Pinpoint the cell where the given text exists, returning its (x, y) midpoint coordinate. 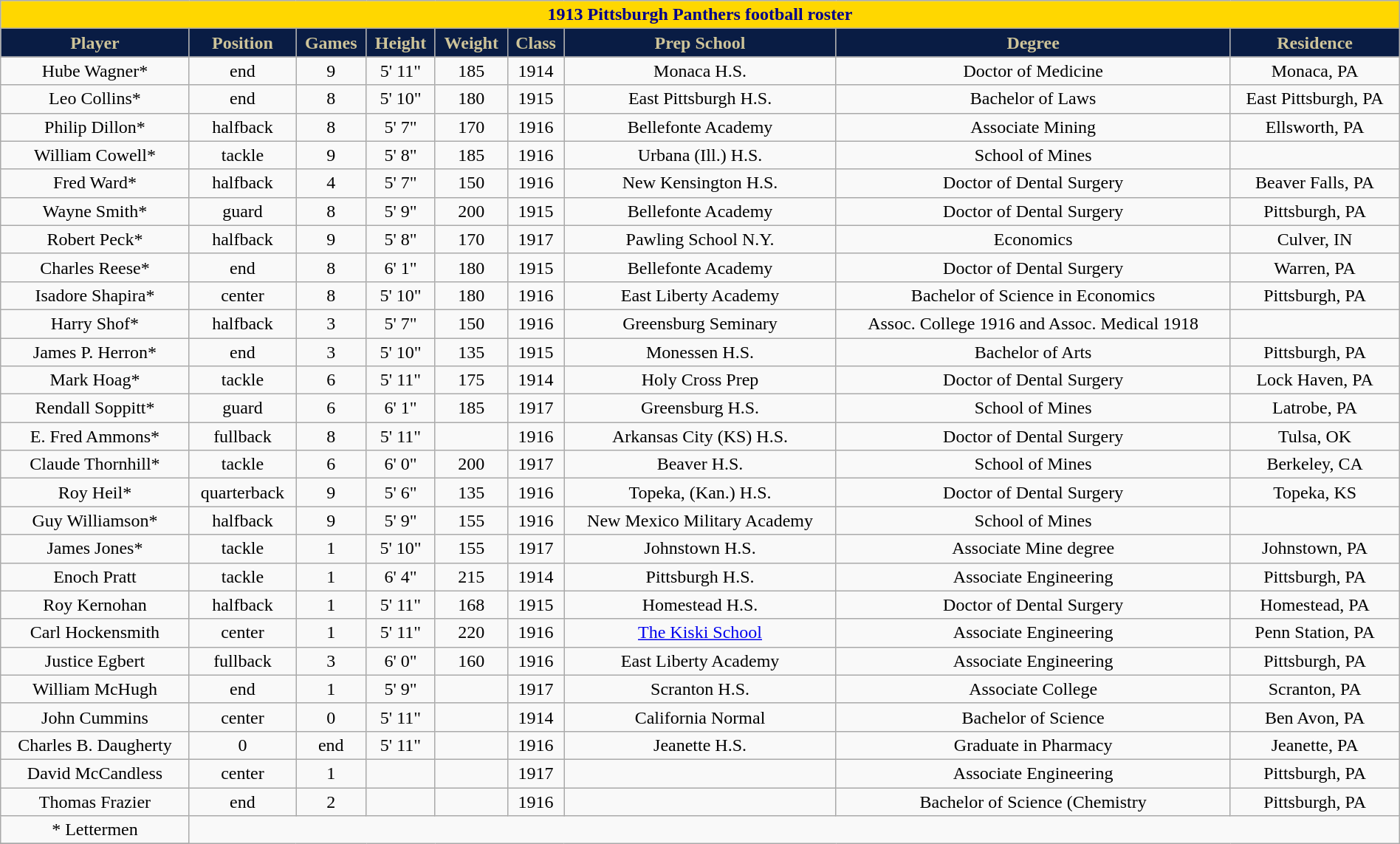
Graduate in Pharmacy (1033, 745)
David McCandless (95, 773)
East Pittsburgh, PA (1314, 99)
Isadore Shapira* (95, 295)
E. Fred Ammons* (95, 436)
Roy Heil* (95, 493)
Doctor of Medicine (1033, 71)
Thomas Frazier (95, 801)
Beaver Falls, PA (1314, 183)
Tulsa, OK (1314, 436)
Wayne Smith* (95, 211)
Associate Mining (1033, 127)
Berkeley, CA (1314, 464)
Carl Hockensmith (95, 633)
160 (471, 661)
Robert Peck* (95, 239)
James Jones* (95, 549)
6' 4" (400, 577)
Arkansas City (KS) H.S. (700, 436)
James P. Herron* (95, 352)
Rendall Soppitt* (95, 408)
Bachelor of Science (Chemistry (1033, 801)
Player (95, 43)
Fred Ward* (95, 183)
Homestead H.S. (700, 605)
Associate Mine degree (1033, 549)
Guy Williamson* (95, 521)
Pawling School N.Y. (700, 239)
175 (471, 380)
Harry Shof* (95, 323)
Bachelor of Arts (1033, 352)
Jeanette H.S. (700, 745)
Mark Hoag* (95, 380)
Enoch Pratt (95, 577)
California Normal (700, 717)
Residence (1314, 43)
Greensburg Seminary (700, 323)
Holy Cross Prep (700, 380)
Charles Reese* (95, 267)
Lock Haven, PA (1314, 380)
Games (331, 43)
Penn Station, PA (1314, 633)
Prep School (700, 43)
Bachelor of Science in Economics (1033, 295)
Topeka, KS (1314, 493)
Monaca, PA (1314, 71)
Weight (471, 43)
quarterback (242, 493)
Beaver H.S. (700, 464)
Monessen H.S. (700, 352)
Position (242, 43)
Claude Thornhill* (95, 464)
Associate College (1033, 689)
Latrobe, PA (1314, 408)
Philip Dillon* (95, 127)
5' 6" (400, 493)
Greensburg H.S. (700, 408)
* Lettermen (95, 830)
Ellsworth, PA (1314, 127)
220 (471, 633)
Charles B. Daugherty (95, 745)
Jeanette, PA (1314, 745)
Roy Kernohan (95, 605)
Johnstown H.S. (700, 549)
William Cowell* (95, 155)
Topeka, (Kan.) H.S. (700, 493)
Scranton, PA (1314, 689)
168 (471, 605)
Urbana (Ill.) H.S. (700, 155)
William McHugh (95, 689)
Ben Avon, PA (1314, 717)
Degree (1033, 43)
Bachelor of Science (1033, 717)
Hube Wagner* (95, 71)
4 (331, 183)
1913 Pittsburgh Panthers football roster (700, 15)
Leo Collins* (95, 99)
New Mexico Military Academy (700, 521)
Monaca H.S. (700, 71)
John Cummins (95, 717)
Homestead, PA (1314, 605)
Johnstown, PA (1314, 549)
New Kensington H.S. (700, 183)
Scranton H.S. (700, 689)
Class (535, 43)
The Kiski School (700, 633)
Bachelor of Laws (1033, 99)
Culver, IN (1314, 239)
2 (331, 801)
Assoc. College 1916 and Assoc. Medical 1918 (1033, 323)
Pittsburgh H.S. (700, 577)
Warren, PA (1314, 267)
Height (400, 43)
Justice Egbert (95, 661)
Economics (1033, 239)
215 (471, 577)
East Pittsburgh H.S. (700, 99)
